Provide the (x, y) coordinate of the cell's center where the given text is located.  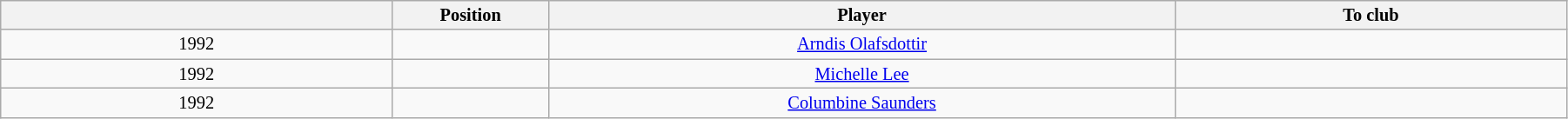
Michelle Lee (862, 74)
To club (1371, 15)
Player (862, 15)
Arndis Olafsdottir (862, 44)
Position (471, 15)
Columbine Saunders (862, 102)
